Determine the (X, Y) coordinate at the center of the cell enclosing the given text.  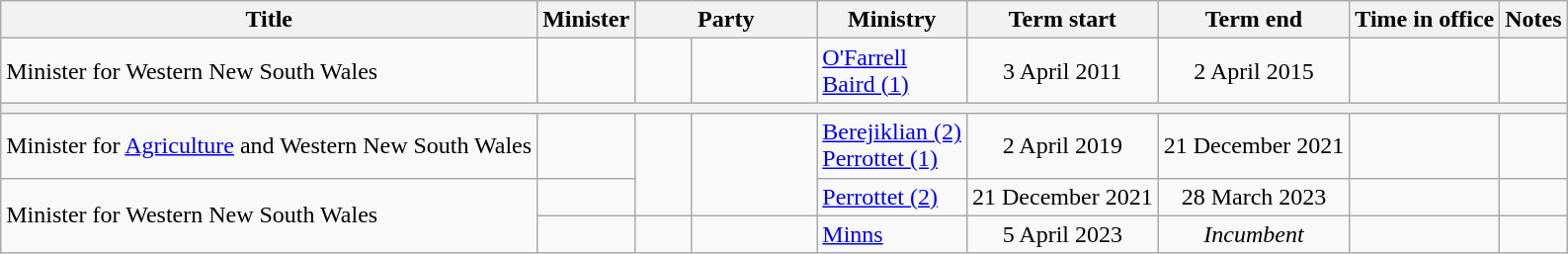
Minister for Agriculture and Western New South Wales (269, 146)
Berejiklian (2)Perrottet (1) (892, 146)
5 April 2023 (1062, 234)
2 April 2019 (1062, 146)
2 April 2015 (1254, 71)
Perrottet (2) (892, 197)
28 March 2023 (1254, 197)
Minns (892, 234)
Term end (1254, 20)
3 April 2011 (1062, 71)
Notes (1533, 20)
Title (269, 20)
Term start (1062, 20)
Minister (587, 20)
Ministry (892, 20)
Time in office (1425, 20)
Party (726, 20)
O'FarrellBaird (1) (892, 71)
Incumbent (1254, 234)
